Capture the cell that displays the provided text and extract its [x, y] central coordinate. 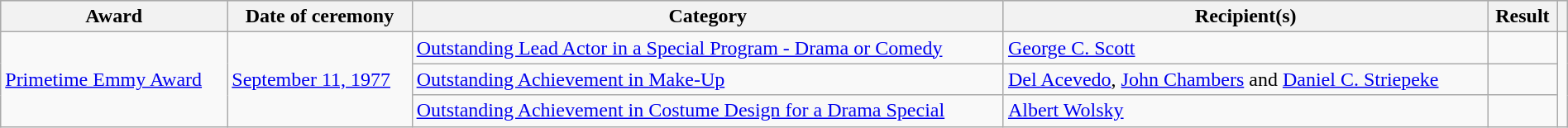
Outstanding Achievement in Costume Design for a Drama Special [708, 111]
Category [708, 17]
Primetime Emmy Award [114, 79]
Recipient(s) [1245, 17]
Award [114, 17]
Outstanding Achievement in Make-Up [708, 79]
Date of ceremony [319, 17]
Outstanding Lead Actor in a Special Program - Drama or Comedy [708, 48]
September 11, 1977 [319, 79]
Del Acevedo, John Chambers and Daniel C. Striepeke [1245, 79]
Result [1523, 17]
George C. Scott [1245, 48]
Albert Wolsky [1245, 111]
